Capture the cell that displays the provided text and extract its [X, Y] central coordinate. 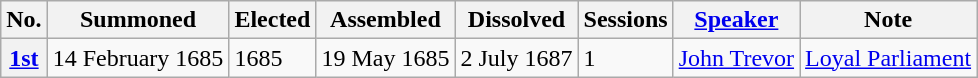
Assembled [386, 20]
Summoned [138, 20]
1685 [272, 58]
Loyal Parliament [888, 58]
John Trevor [736, 58]
1 [626, 58]
Note [888, 20]
1st [24, 58]
19 May 1685 [386, 58]
Elected [272, 20]
Speaker [736, 20]
2 July 1687 [516, 58]
Sessions [626, 20]
No. [24, 20]
14 February 1685 [138, 58]
Dissolved [516, 20]
